Return the (X, Y) coordinate for the center point of the cell that contains the specified text.  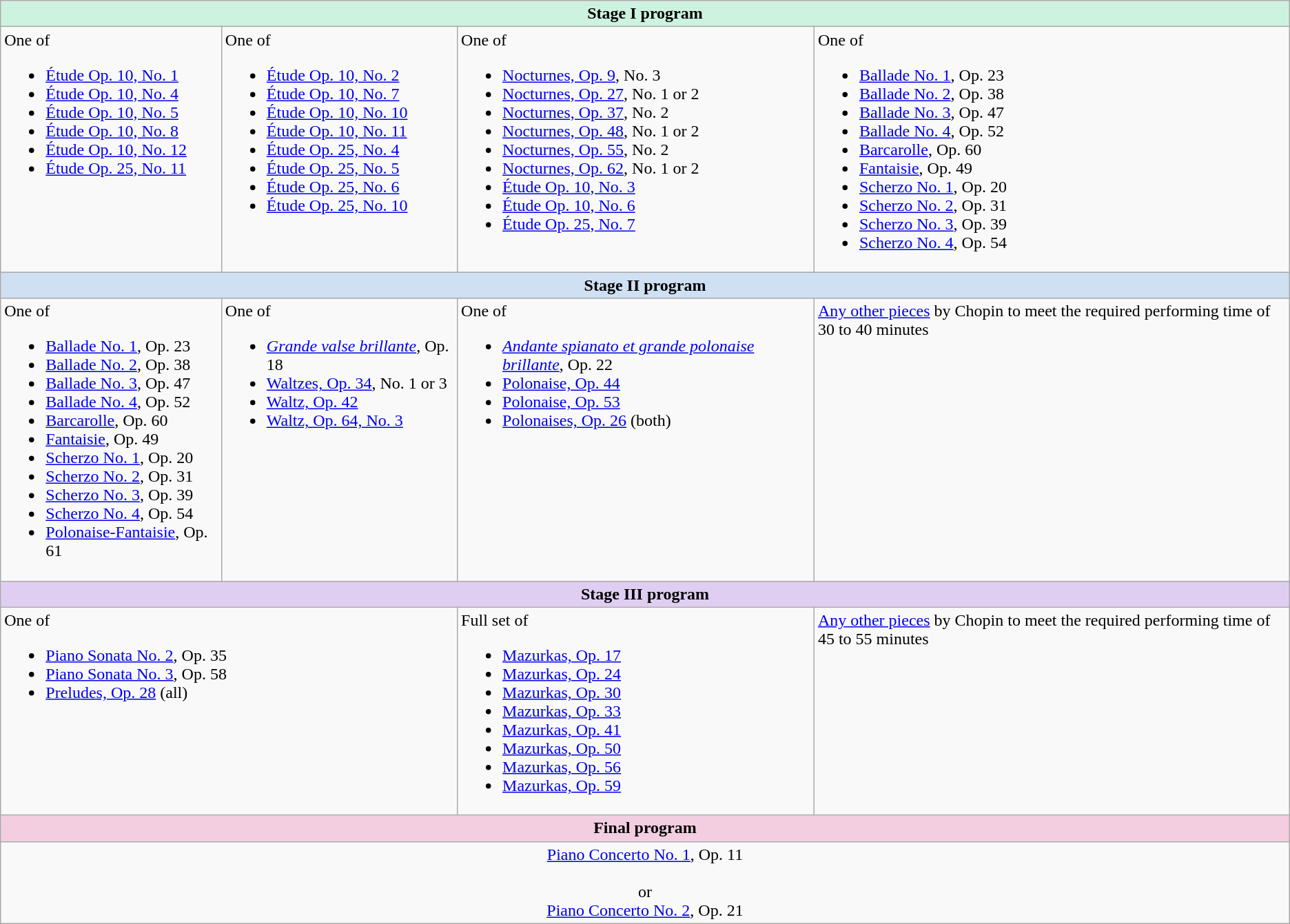
Final program (645, 828)
Piano Concerto No. 1, Op. 11or Piano Concerto No. 2, Op. 21 (645, 882)
Any other pieces by Chopin to meet the required performing time of 30 to 40 minutes (1052, 440)
Any other pieces by Chopin to meet the required performing time of 45 to 55 minutes (1052, 711)
One ofÉtude Op. 10, No. 1Étude Op. 10, No. 4Étude Op. 10, No. 5Étude Op. 10, No. 8Étude Op. 10, No. 12Étude Op. 25, No. 11 (112, 150)
Stage II program (645, 285)
One ofPiano Sonata No. 2, Op. 35Piano Sonata No. 3, Op. 58Preludes, Op. 28 (all) (229, 711)
One ofAndante spianato et grande polonaise brillante, Op. 22Polonaise, Op. 44Polonaise, Op. 53Polonaises, Op. 26 (both) (636, 440)
One ofGrande valse brillante, Op. 18Waltzes, Op. 34, No. 1 or 3Waltz, Op. 42Waltz, Op. 64, No. 3 (339, 440)
Stage III program (645, 594)
Full set ofMazurkas, Op. 17Mazurkas, Op. 24Mazurkas, Op. 30Mazurkas, Op. 33Mazurkas, Op. 41Mazurkas, Op. 50Mazurkas, Op. 56Mazurkas, Op. 59 (636, 711)
Stage I program (645, 14)
